Detect which cell encompasses the target text, then output its (X, Y) center coordinate. 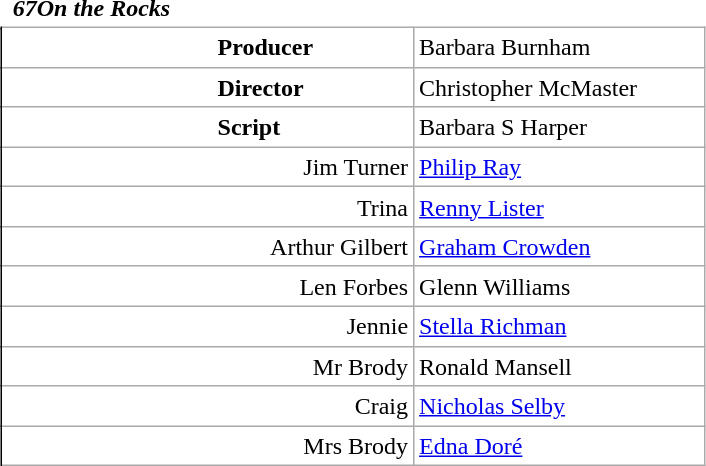
Barbara S Harper (560, 127)
Nicholas Selby (560, 406)
Jim Turner (208, 167)
Script (208, 127)
Arthur Gilbert (208, 247)
Edna Doré (560, 446)
Jennie (208, 326)
Christopher McMaster (560, 87)
Mrs Brody (208, 446)
Mr Brody (208, 366)
Ronald Mansell (560, 366)
Graham Crowden (560, 247)
Renny Lister (560, 207)
Glenn Williams (560, 286)
Producer (208, 47)
Trina (208, 207)
Stella Richman (560, 326)
Philip Ray (560, 167)
Director (208, 87)
Barbara Burnham (560, 47)
Craig (208, 406)
Len Forbes (208, 286)
